Detect which cell encompasses the target text, then output its (X, Y) center coordinate. 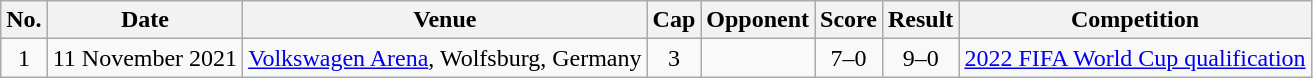
Opponent (758, 20)
1 (24, 58)
2022 FIFA World Cup qualification (1135, 58)
9–0 (920, 58)
11 November 2021 (144, 58)
Competition (1135, 20)
Venue (445, 20)
Date (144, 20)
Result (920, 20)
Volkswagen Arena, Wolfsburg, Germany (445, 58)
Score (849, 20)
No. (24, 20)
3 (674, 58)
Cap (674, 20)
7–0 (849, 58)
